For the text-containing cell, return its midpoint in [x, y] coordinate format. 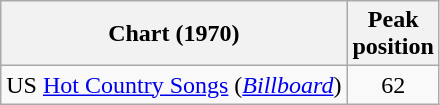
US Hot Country Songs (Billboard) [174, 85]
62 [393, 85]
Chart (1970) [174, 34]
Peakposition [393, 34]
